Scan for the cell matching the given text and deliver its [X, Y] coordinate at center. 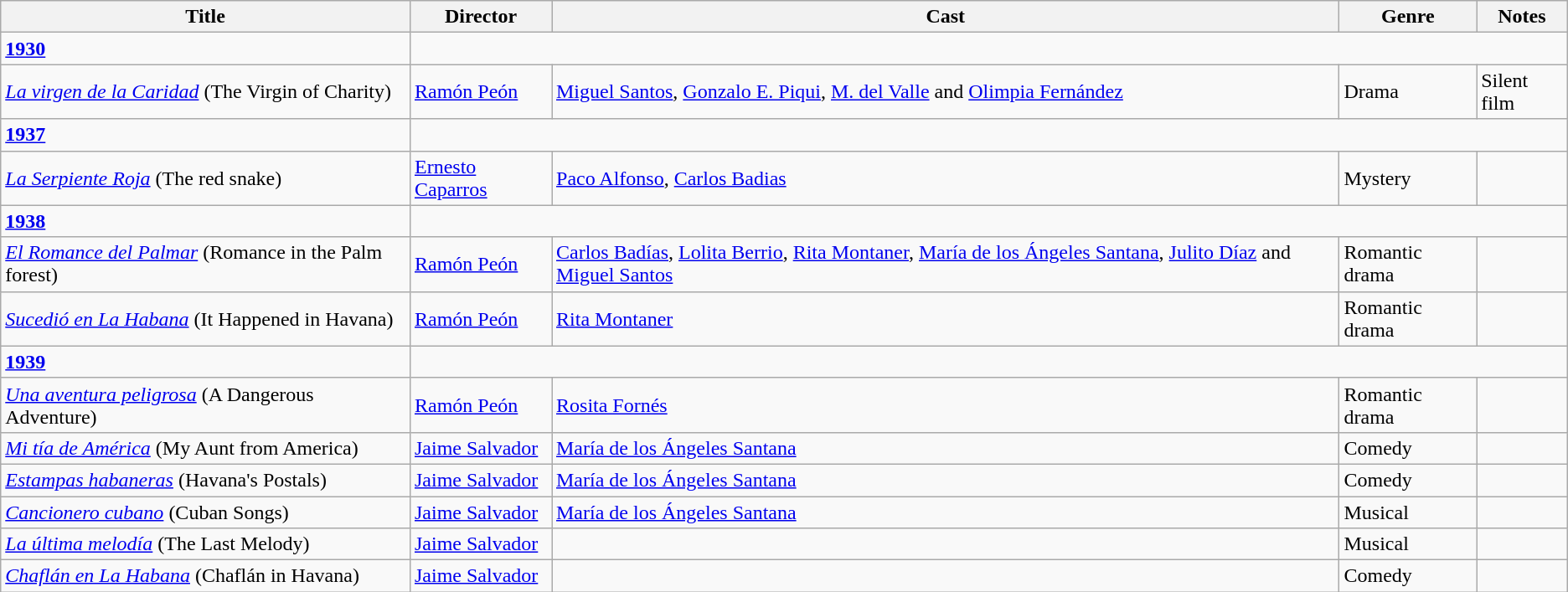
Cast [945, 17]
Miguel Santos, Gonzalo E. Piqui, M. del Valle and Olimpia Fernández [945, 92]
Notes [1523, 17]
La Serpiente Roja (The red snake) [206, 178]
Director [481, 17]
Genre [1408, 17]
1938 [206, 221]
Sucedió en La Habana (It Happened in Havana) [206, 318]
Estampas habaneras (Havana's Postals) [206, 480]
Rita Montaner [945, 318]
Una aventura peligrosa (A Dangerous Adventure) [206, 405]
Silent film [1523, 92]
Cancionero cubano (Cuban Songs) [206, 512]
Mystery [1408, 178]
1930 [206, 49]
Carlos Badías, Lolita Berrio, Rita Montaner, María de los Ángeles Santana, Julito Díaz and Miguel Santos [945, 265]
El Romance del Palmar (Romance in the Palm forest) [206, 265]
Chaflán en La Habana (Chaflán in Havana) [206, 576]
La virgen de la Caridad (The Virgin of Charity) [206, 92]
Ernesto Caparros [481, 178]
Drama [1408, 92]
La última melodía (The Last Melody) [206, 544]
Mi tía de América (My Aunt from America) [206, 448]
Rosita Fornés [945, 405]
1939 [206, 362]
Title [206, 17]
Paco Alfonso, Carlos Badias [945, 178]
1937 [206, 135]
